Return [x, y] of the center of cell containing provided text 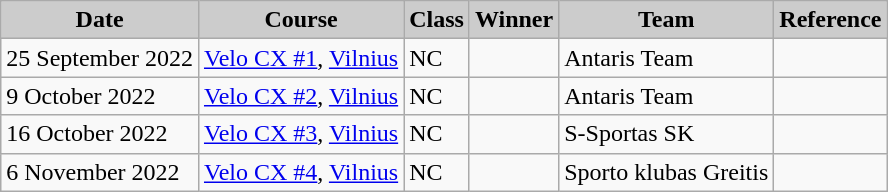
Sporto klubas Greitis [666, 172]
9 October 2022 [100, 96]
Course [300, 20]
Class [437, 20]
Winner [514, 20]
16 October 2022 [100, 134]
Date [100, 20]
Velo CX #4, Vilnius [300, 172]
Reference [830, 20]
25 September 2022 [100, 58]
Velo CX #2, Vilnius [300, 96]
Velo CX #1, Vilnius [300, 58]
S-Sportas SK [666, 134]
Velo CX #3, Vilnius [300, 134]
Team [666, 20]
6 November 2022 [100, 172]
